Locate the cell with the specified text and output its (X, Y) center coordinate. 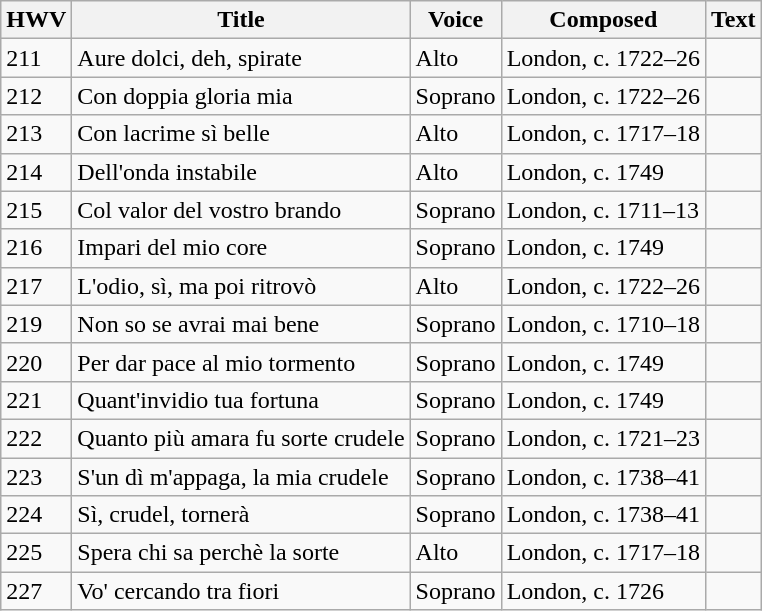
222 (36, 438)
Col valor del vostro brando (241, 210)
212 (36, 96)
Title (241, 20)
Non so se avrai mai bene (241, 324)
London, c. 1726 (603, 591)
216 (36, 248)
Con doppia gloria mia (241, 96)
227 (36, 591)
S'un dì m'appaga, la mia crudele (241, 477)
Dell'onda instabile (241, 172)
221 (36, 400)
London, c. 1711–13 (603, 210)
213 (36, 134)
Impari del mio core (241, 248)
Vo' cercando tra fiori (241, 591)
219 (36, 324)
Spera chi sa perchè la sorte (241, 553)
220 (36, 362)
London, c. 1710–18 (603, 324)
225 (36, 553)
London, c. 1721–23 (603, 438)
Con lacrime sì belle (241, 134)
Composed (603, 20)
211 (36, 58)
Quant'invidio tua fortuna (241, 400)
Per dar pace al mio tormento (241, 362)
217 (36, 286)
Aure dolci, deh, spirate (241, 58)
HWV (36, 20)
Voice (456, 20)
215 (36, 210)
214 (36, 172)
223 (36, 477)
Text (734, 20)
Sì, crudel, tornerà (241, 515)
Quanto più amara fu sorte crudele (241, 438)
L'odio, sì, ma poi ritrovò (241, 286)
224 (36, 515)
